Output the (x, y) coordinate of the center of the cell containing the given text.  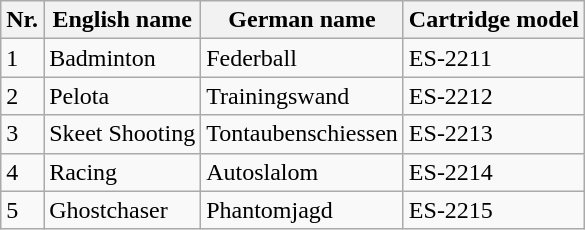
Tontaubenschiessen (302, 134)
Cartridge model (494, 20)
Racing (122, 172)
2 (22, 96)
Skeet Shooting (122, 134)
Autoslalom (302, 172)
English name (122, 20)
ES-2211 (494, 58)
3 (22, 134)
Nr. (22, 20)
Ghostchaser (122, 210)
4 (22, 172)
ES-2212 (494, 96)
Pelota (122, 96)
ES-2214 (494, 172)
5 (22, 210)
ES-2213 (494, 134)
Trainingswand (302, 96)
Phantomjagd (302, 210)
1 (22, 58)
Badminton (122, 58)
ES-2215 (494, 210)
German name (302, 20)
Federball (302, 58)
